Locate the cell with the specified text and output its (X, Y) center coordinate. 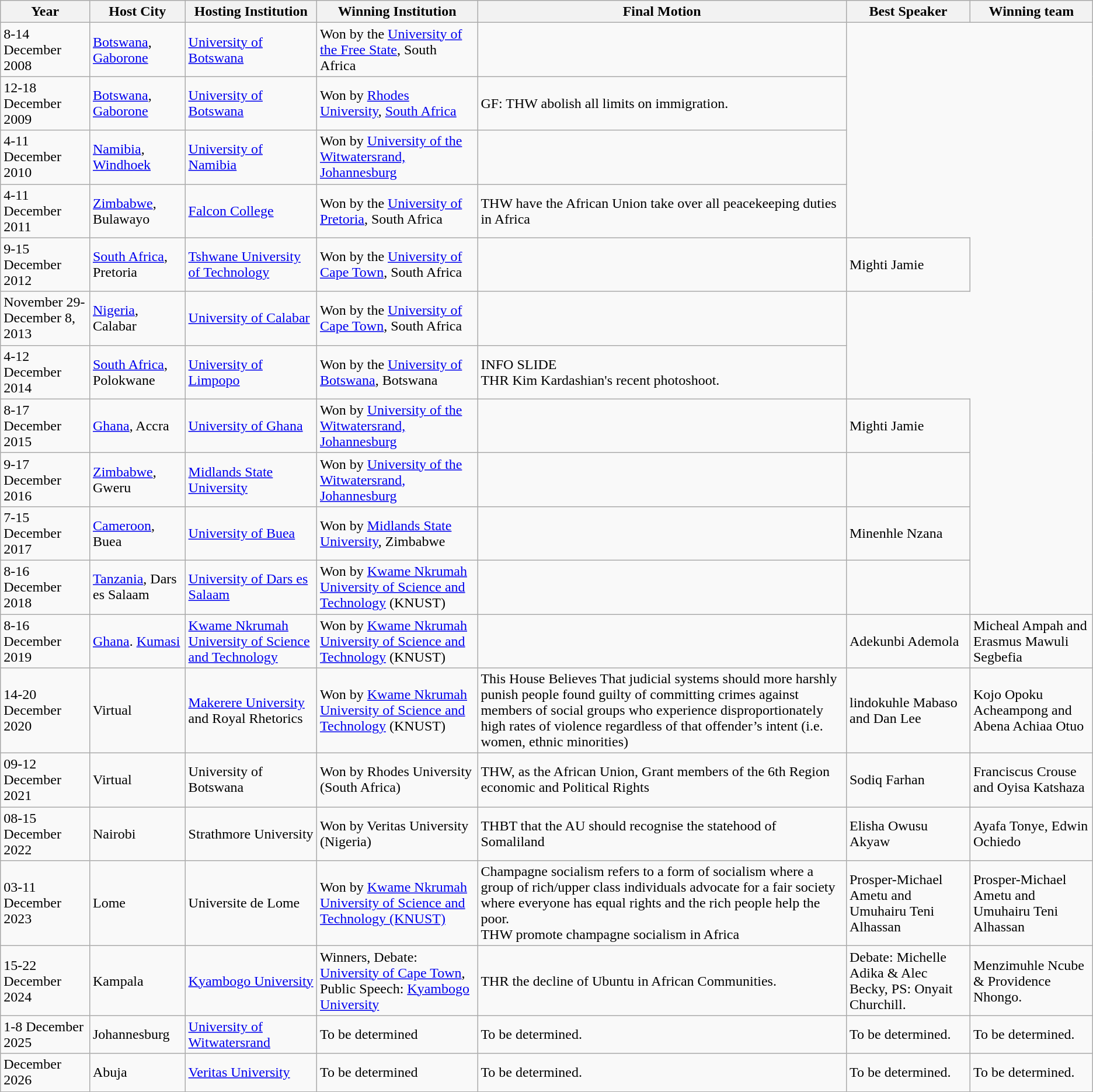
University of Buea (251, 533)
Won by Veritas University (Nigeria) (397, 834)
7-15 December 2017 (46, 533)
Won by the University of Botswana, Botswana (397, 372)
Minenhle Nzana (908, 533)
Ghana. Kumasi (137, 641)
University of Calabar (251, 318)
9-15 December 2012 (46, 265)
12-18 December 2009 (46, 103)
Winning Institution (397, 12)
8-16 December 2019 (46, 641)
Won by the University of the Free State, South Africa (397, 50)
Tshwane University of Technology (251, 265)
4-11 December 2010 (46, 157)
Franciscus Crouse and Oyisa Katshaza (1031, 780)
Winning team (1031, 12)
Zimbabwe, Gweru (137, 479)
Johannesburg (137, 1035)
University of Limpopo (251, 372)
Micheal Ampah and Erasmus Mawuli Segbefia (1031, 641)
4-12 December 2014 (46, 372)
9-17 December 2016 (46, 479)
University of Witwatersrand (251, 1035)
Zimbabwe, Bulawayo (137, 211)
Winners, Debate: University of Cape Town, Public Speech: Kyambogo University (397, 981)
8-14 December 2008 (46, 50)
Ayafa Tonye, Edwin Ochiedo (1031, 834)
INFO SLIDETHR Kim Kardashian's recent photoshoot. (662, 372)
Hosting Institution (251, 12)
Kwame Nkrumah University of Science and Technology (251, 641)
Won by Rhodes University (South Africa) (397, 780)
THBT that the AU should recognise the statehood of Somaliland (662, 834)
Kojo Opoku Acheampong and Abena Achiaa Otuo (1031, 711)
Won by Midlands State University, Zimbabwe (397, 533)
Makerere University and Royal Rhetorics (251, 711)
09-12 December 2021 (46, 780)
Kampala (137, 981)
University of Namibia (251, 157)
Won by the University of Pretoria, South Africa (397, 211)
South Africa, Pretoria (137, 265)
Tanzania, Dars es Salaam (137, 587)
Kyambogo University (251, 981)
14-20 December 2020 (46, 711)
GF: THW abolish all limits on immigration. (662, 103)
Strathmore University (251, 834)
South Africa, Polokwane (137, 372)
8-17 December 2015 (46, 426)
Veritas University (251, 1072)
THR the decline of Ubuntu in African Communities. (662, 981)
Menzimuhle Ncube & Providence Nhongo. (1031, 981)
THW, as the African Union, Grant members of the 6th Region economic and Political Rights (662, 780)
Ghana, Accra (137, 426)
Elisha Owusu Akyaw (908, 834)
University of Dars es Salaam (251, 587)
Abuja (137, 1072)
lindokuhle Mabaso and Dan Lee (908, 711)
Adekunbi Ademola (908, 641)
Best Speaker (908, 12)
Namibia, Windhoek (137, 157)
Falcon College (251, 211)
1-8 December 2025 (46, 1035)
4-11 December 2011 (46, 211)
Year (46, 12)
03-11 December 2023 (46, 903)
Nairobi (137, 834)
Midlands State University (251, 479)
Cameroon, Buea (137, 533)
Host City (137, 12)
8-16 December 2018 (46, 587)
December 2026 (46, 1072)
08-15 December 2022 (46, 834)
University of Ghana (251, 426)
Universite de Lome (251, 903)
Lome (137, 903)
Final Motion (662, 12)
Debate: Michelle Adika & Alec Becky, PS: Onyait Churchill. (908, 981)
Nigeria, Calabar (137, 318)
THW have the African Union take over all peacekeeping duties in Africa (662, 211)
Won by Rhodes University, South Africa (397, 103)
November 29- December 8, 2013 (46, 318)
Sodiq Farhan (908, 780)
15-22 December 2024 (46, 981)
